For the text-containing cell, return its midpoint in (x, y) coordinate format. 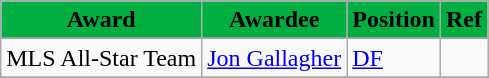
Award (102, 20)
MLS All-Star Team (102, 58)
DF (394, 58)
Jon Gallagher (274, 58)
Ref (464, 20)
Position (394, 20)
Awardee (274, 20)
